Provide the (x, y) coordinate of the cell's center where the given text is located.  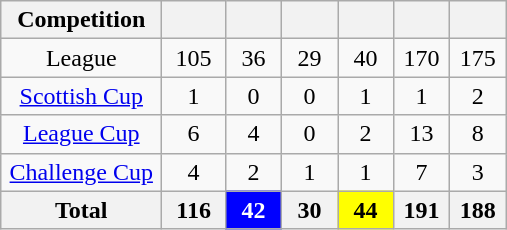
44 (366, 210)
36 (253, 58)
League Cup (82, 134)
40 (366, 58)
Challenge Cup (82, 172)
League (82, 58)
Scottish Cup (82, 96)
7 (422, 172)
116 (194, 210)
3 (478, 172)
29 (309, 58)
6 (194, 134)
30 (309, 210)
Total (82, 210)
8 (478, 134)
13 (422, 134)
Competition (82, 20)
42 (253, 210)
175 (478, 58)
105 (194, 58)
170 (422, 58)
191 (422, 210)
188 (478, 210)
